Extract the (X, Y) coordinate from the center of the cell holding the provided text.  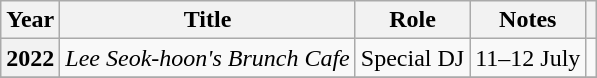
Year (30, 20)
Special DJ (412, 58)
11–12 July (528, 58)
2022 (30, 58)
Notes (528, 20)
Lee Seok-hoon's Brunch Cafe (208, 58)
Title (208, 20)
Role (412, 20)
